Pinpoint the cell where the given text exists, returning its [X, Y] midpoint coordinate. 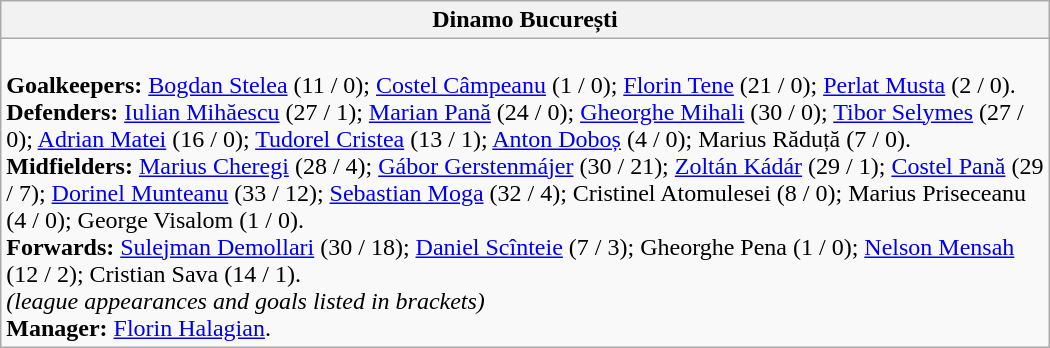
Dinamo București [525, 20]
